Determine the (x, y) coordinate at the center of the cell enclosing the given text.  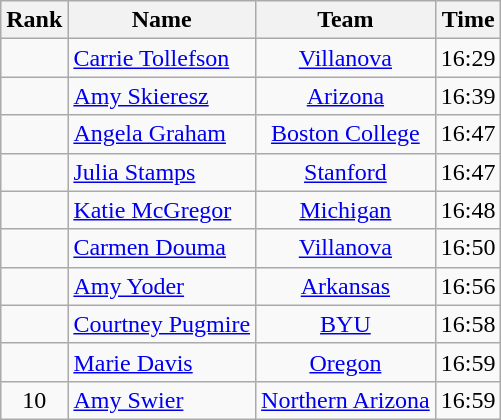
BYU (346, 324)
10 (34, 400)
Michigan (346, 210)
Carrie Tollefson (162, 58)
Angela Graham (162, 134)
Marie Davis (162, 362)
Arizona (346, 96)
Carmen Douma (162, 248)
Amy Yoder (162, 286)
16:50 (468, 248)
16:29 (468, 58)
16:58 (468, 324)
Name (162, 20)
Team (346, 20)
Rank (34, 20)
Boston College (346, 134)
Stanford (346, 172)
16:39 (468, 96)
Katie McGregor (162, 210)
Amy Swier (162, 400)
Julia Stamps (162, 172)
16:56 (468, 286)
Northern Arizona (346, 400)
Arkansas (346, 286)
Oregon (346, 362)
16:48 (468, 210)
Amy Skieresz (162, 96)
Time (468, 20)
Courtney Pugmire (162, 324)
